Find where the given text appears and provide that cell's center as (X, Y) coordinate. 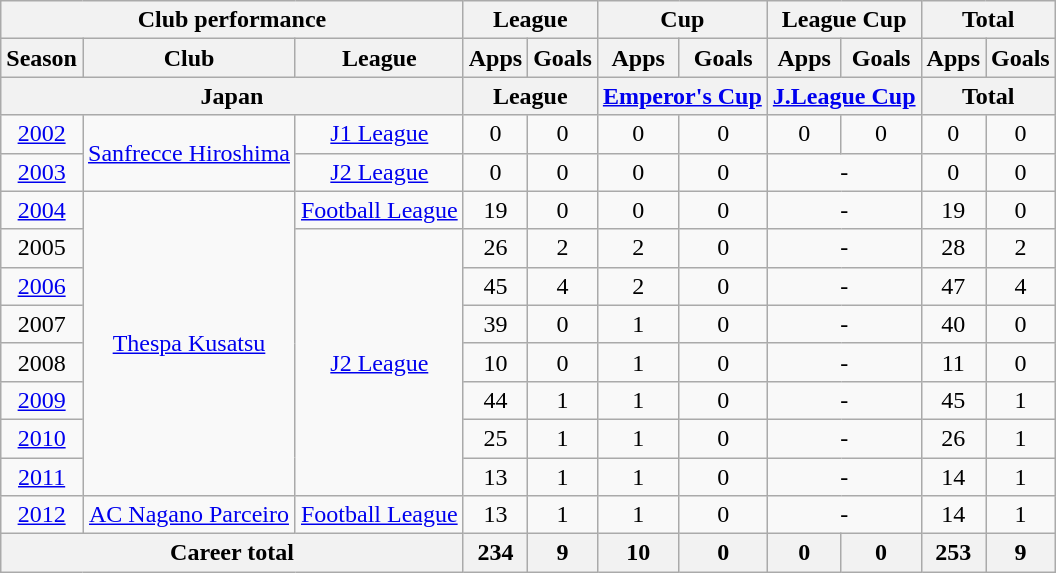
2010 (42, 438)
Cup (682, 20)
2004 (42, 210)
Thespa Kusatsu (188, 343)
Japan (232, 96)
39 (495, 324)
2006 (42, 286)
Season (42, 58)
2012 (42, 515)
28 (953, 248)
J.League Cup (844, 96)
47 (953, 286)
2005 (42, 248)
Career total (232, 553)
League Cup (844, 20)
234 (495, 553)
2007 (42, 324)
2008 (42, 362)
2003 (42, 172)
2009 (42, 400)
Club (188, 58)
25 (495, 438)
2011 (42, 477)
AC Nagano Parceiro (188, 515)
J1 League (379, 134)
253 (953, 553)
Emperor's Cup (682, 96)
44 (495, 400)
2002 (42, 134)
Club performance (232, 20)
40 (953, 324)
Sanfrecce Hiroshima (188, 153)
11 (953, 362)
